Pinpoint the cell where the given text exists, returning its [x, y] midpoint coordinate. 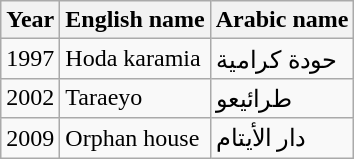
Orphan house [135, 138]
English name [135, 20]
Arabic name [282, 20]
2009 [30, 138]
دار الأيتام [282, 138]
1997 [30, 59]
2002 [30, 98]
Taraeyo [135, 98]
طرائيعو [282, 98]
حودة كرامية [282, 59]
Hoda karamia [135, 59]
Year [30, 20]
